For the text-containing cell, return its midpoint in [X, Y] coordinate format. 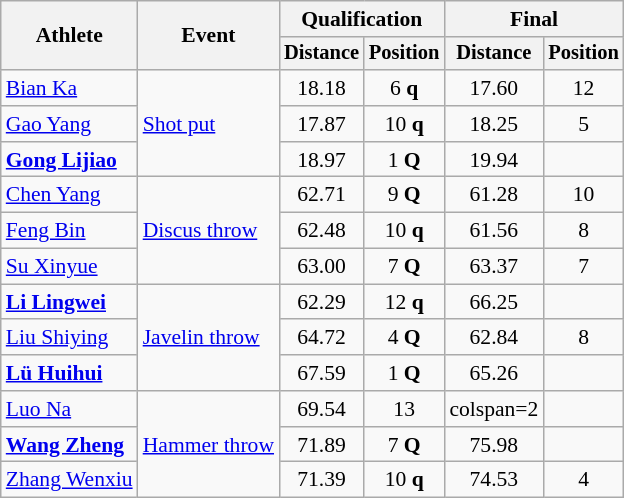
Luo Na [70, 409]
Discus throw [208, 230]
62.48 [322, 231]
67.59 [322, 373]
colspan=2 [494, 409]
Shot put [208, 124]
Feng Bin [70, 231]
63.37 [494, 267]
63.00 [322, 267]
71.89 [322, 445]
62.84 [494, 338]
13 [404, 409]
Gao Yang [70, 124]
5 [583, 124]
71.39 [322, 480]
Li Lingwei [70, 302]
Hammer throw [208, 444]
17.87 [322, 124]
Chen Yang [70, 195]
Qualification [362, 19]
Lü Huihui [70, 373]
64.72 [322, 338]
62.29 [322, 302]
4 [583, 480]
18.25 [494, 124]
Final [534, 19]
4 Q [404, 338]
Liu Shiying [70, 338]
61.28 [494, 195]
18.97 [322, 160]
17.60 [494, 88]
Event [208, 36]
7 [583, 267]
Wang Zheng [70, 445]
6 q [404, 88]
Su Xinyue [70, 267]
12 q [404, 302]
Javelin throw [208, 338]
Gong Lijiao [70, 160]
18.18 [322, 88]
66.25 [494, 302]
9 Q [404, 195]
62.71 [322, 195]
61.56 [494, 231]
Zhang Wenxiu [70, 480]
19.94 [494, 160]
69.54 [322, 409]
Bian Ka [70, 88]
10 [583, 195]
Athlete [70, 36]
65.26 [494, 373]
12 [583, 88]
74.53 [494, 480]
75.98 [494, 445]
